Provide the [X, Y] coordinate of the cell's center where the given text is located.  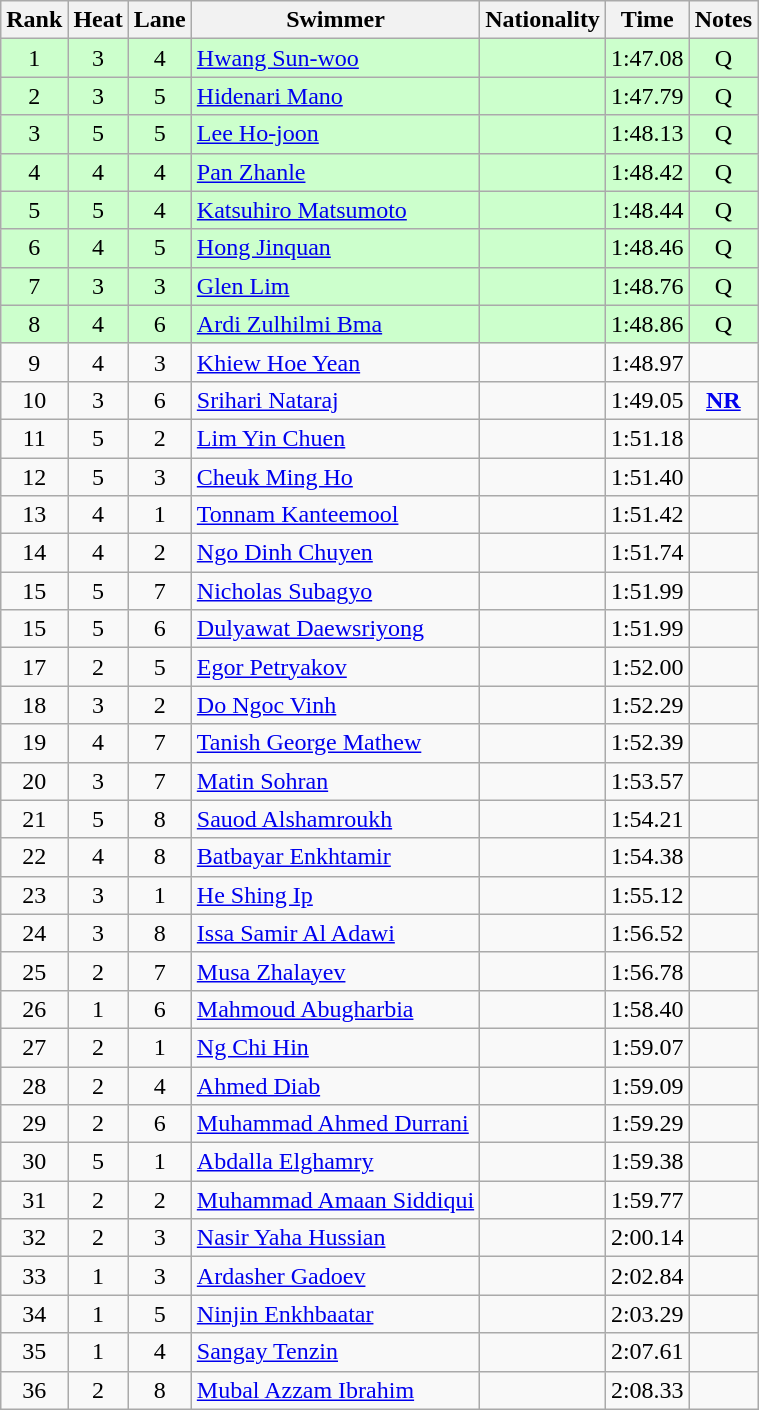
1:47.79 [647, 96]
1:48.42 [647, 172]
Mahmoud Abugharbia [335, 1009]
13 [34, 515]
31 [34, 1200]
11 [34, 438]
1:48.86 [647, 324]
1:53.57 [647, 781]
2:08.33 [647, 1390]
1:48.97 [647, 362]
He Shing Ip [335, 895]
21 [34, 819]
Katsuhiro Matsumoto [335, 210]
Time [647, 20]
1:59.77 [647, 1200]
Ngo Dinh Chuyen [335, 553]
18 [34, 705]
Matin Sohran [335, 781]
Do Ngoc Vinh [335, 705]
17 [34, 667]
Batbayar Enkhtamir [335, 857]
Tanish George Mathew [335, 743]
Hong Jinquan [335, 248]
Khiew Hoe Yean [335, 362]
1:59.09 [647, 1085]
Lim Yin Chuen [335, 438]
1:59.38 [647, 1162]
Muhammad Amaan Siddiqui [335, 1200]
Issa Samir Al Adawi [335, 933]
Ardasher Gadoev [335, 1276]
10 [34, 400]
Ng Chi Hin [335, 1047]
22 [34, 857]
1:48.76 [647, 286]
Hwang Sun-woo [335, 58]
2:03.29 [647, 1314]
1:52.00 [647, 667]
1:52.29 [647, 705]
33 [34, 1276]
Hidenari Mano [335, 96]
Tonnam Kanteemool [335, 515]
Sauod Alshamroukh [335, 819]
27 [34, 1047]
Heat [98, 20]
1:51.40 [647, 477]
Ardi Zulhilmi Bma [335, 324]
1:51.42 [647, 515]
Mubal Azzam Ibrahim [335, 1390]
Ahmed Diab [335, 1085]
Abdalla Elghamry [335, 1162]
12 [34, 477]
35 [34, 1352]
2:07.61 [647, 1352]
1:51.18 [647, 438]
1:59.07 [647, 1047]
1:56.52 [647, 933]
Nicholas Subagyo [335, 591]
19 [34, 743]
Muhammad Ahmed Durrani [335, 1124]
29 [34, 1124]
NR [723, 400]
34 [34, 1314]
Notes [723, 20]
9 [34, 362]
Lee Ho-joon [335, 134]
1:54.38 [647, 857]
25 [34, 971]
Swimmer [335, 20]
2:00.14 [647, 1238]
1:48.13 [647, 134]
1:51.74 [647, 553]
Nationality [543, 20]
1:48.46 [647, 248]
14 [34, 553]
Nasir Yaha Hussian [335, 1238]
20 [34, 781]
Dulyawat Daewsriyong [335, 629]
Pan Zhanle [335, 172]
30 [34, 1162]
1:59.29 [647, 1124]
26 [34, 1009]
1:49.05 [647, 400]
1:47.08 [647, 58]
Rank [34, 20]
Musa Zhalayev [335, 971]
Egor Petryakov [335, 667]
23 [34, 895]
1:52.39 [647, 743]
Cheuk Ming Ho [335, 477]
2:02.84 [647, 1276]
Sangay Tenzin [335, 1352]
1:58.40 [647, 1009]
32 [34, 1238]
Srihari Nataraj [335, 400]
Glen Lim [335, 286]
Ninjin Enkhbaatar [335, 1314]
1:54.21 [647, 819]
1:48.44 [647, 210]
36 [34, 1390]
28 [34, 1085]
1:55.12 [647, 895]
Lane [160, 20]
1:56.78 [647, 971]
24 [34, 933]
